Capture the cell that displays the provided text and extract its (x, y) central coordinate. 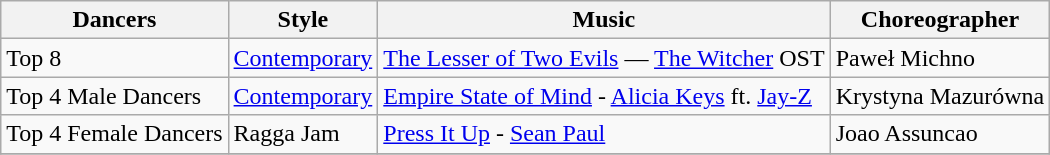
The Lesser of Two Evils — The Witcher OST (604, 58)
Ragga Jam (303, 134)
Dancers (114, 20)
Choreographer (940, 20)
Style (303, 20)
Music (604, 20)
Top 8 (114, 58)
Paweł Michno (940, 58)
Krystyna Mazurówna (940, 96)
Empire State of Mind - Alicia Keys ft. Jay-Z (604, 96)
Press It Up - Sean Paul (604, 134)
Top 4 Male Dancers (114, 96)
Top 4 Female Dancers (114, 134)
Joao Assuncao (940, 134)
